Extract the (x, y) coordinate from the center of the cell holding the provided text.  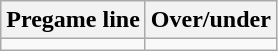
Pregame line (74, 20)
Over/under (210, 20)
